Determine the [X, Y] coordinate at the center of the cell enclosing the given text.  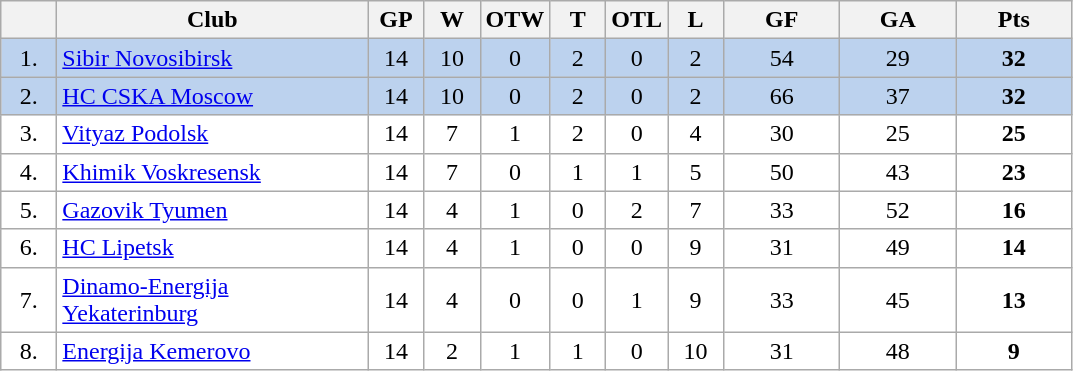
48 [898, 351]
GA [898, 20]
49 [898, 248]
43 [898, 172]
1. [29, 58]
23 [1014, 172]
5 [696, 172]
7. [29, 300]
OTW [515, 20]
Energija Kemerovo [212, 351]
Club [212, 20]
Pts [1014, 20]
29 [898, 58]
Vityaz Podolsk [212, 134]
Dinamo-Energija Yekaterinburg [212, 300]
8. [29, 351]
T [578, 20]
L [696, 20]
4. [29, 172]
GP [396, 20]
54 [782, 58]
30 [782, 134]
5. [29, 210]
45 [898, 300]
13 [1014, 300]
37 [898, 96]
6. [29, 248]
Sibir Novosibirsk [212, 58]
HC CSKA Moscow [212, 96]
52 [898, 210]
50 [782, 172]
2. [29, 96]
Gazovik Tyumen [212, 210]
Khimik Voskresensk [212, 172]
GF [782, 20]
16 [1014, 210]
W [452, 20]
3. [29, 134]
OTL [637, 20]
66 [782, 96]
HC Lipetsk [212, 248]
